Scan for the cell matching the given text and deliver its [x, y] coordinate at center. 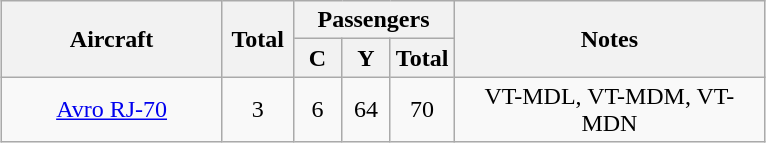
Aircraft [112, 39]
Avro RJ-70 [112, 110]
3 [258, 110]
64 [366, 110]
70 [422, 110]
Notes [610, 39]
VT-MDL, VT-MDM, VT-MDN [610, 110]
C [318, 58]
Y [366, 58]
6 [318, 110]
Passengers [374, 20]
